Determine the [X, Y] coordinate at the center of the cell enclosing the given text.  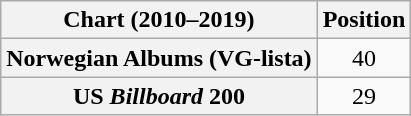
Chart (2010–2019) [159, 20]
Norwegian Albums (VG-lista) [159, 58]
Position [364, 20]
29 [364, 96]
40 [364, 58]
US Billboard 200 [159, 96]
